For the text-containing cell, return its midpoint in [x, y] coordinate format. 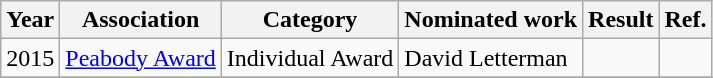
Category [310, 20]
Nominated work [491, 20]
Peabody Award [141, 58]
Individual Award [310, 58]
2015 [30, 58]
Result [621, 20]
Ref. [686, 20]
David Letterman [491, 58]
Association [141, 20]
Year [30, 20]
